Extract the [x, y] coordinate from the center of the cell holding the provided text.  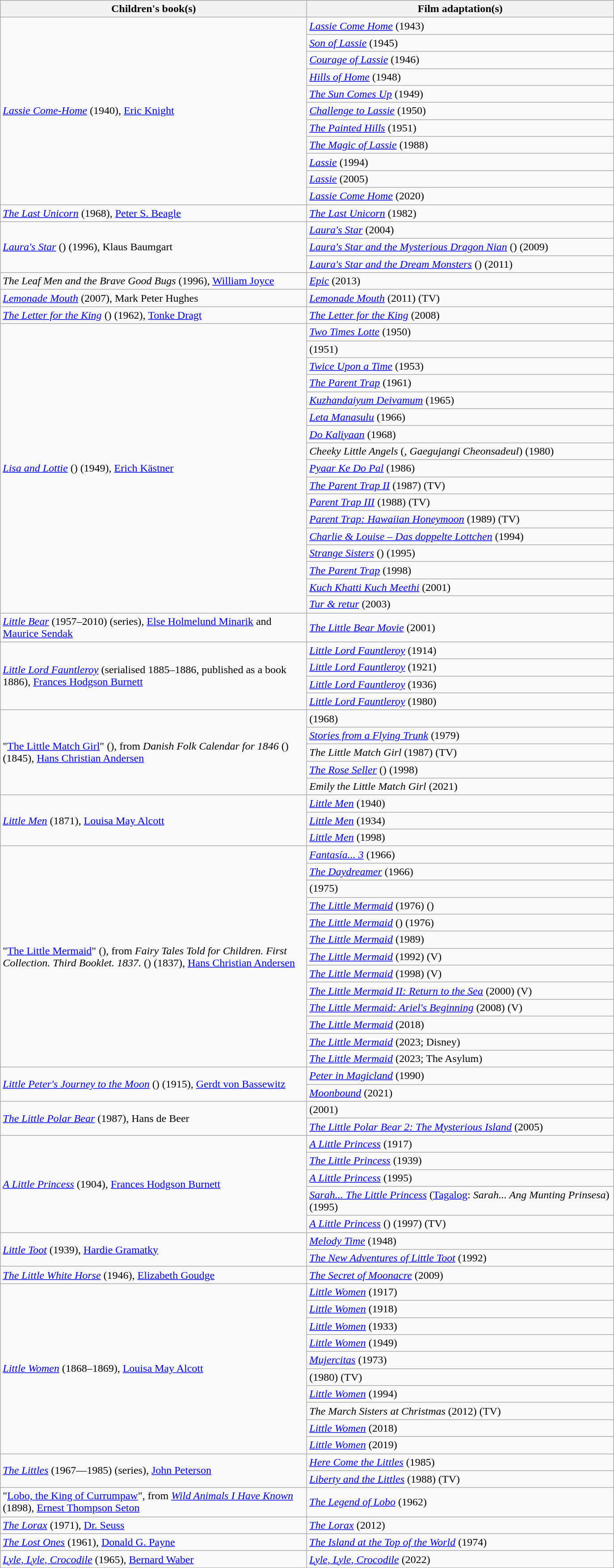
The Little Mermaid: Ariel's Beginning (2008) (V) [460, 1007]
Film adaptation(s) [460, 9]
Fantasía... 3 (1966) [460, 855]
The Little Polar Bear (1987), Hans de Beer [154, 1118]
Little Lord Fauntleroy (1980) [460, 701]
The New Adventures of Little Toot (1992) [460, 1258]
Here Come the Littles (1985) [460, 1462]
A Little Princess (1904), Frances Hodgson Burnett [154, 1184]
Challenge to Lassie (1950) [460, 111]
Little Men (1871), Louisa May Alcott [154, 821]
A Little Princess (1995) [460, 1178]
Leta Manasulu (1966) [460, 417]
The Lost Ones (1961), Donald G. Payne [154, 1542]
A Little Princess () (1997) (TV) [460, 1224]
Hills of Home (1948) [460, 77]
The March Sisters at Christmas (2012) (TV) [460, 1411]
Little Lord Fauntleroy (serialised 1885–1886, published as a book 1886), Frances Hodgson Burnett [154, 676]
The Rose Seller () (1998) [460, 769]
The Little Mermaid (2018) [460, 1024]
Sarah... The Little Princess (Tagalog: Sarah... Ang Munting Prinsesa) (1995) [460, 1201]
The Little Mermaid II: Return to the Sea (2000) (V) [460, 991]
The Legend of Lobo (1962) [460, 1502]
(1975) [460, 889]
The Littles (1967—1985) (series), John Peterson [154, 1471]
Lisa and Lottie () (1949), Erich Kästner [154, 468]
Little Women (2019) [460, 1445]
Strange Sisters () (1995) [460, 553]
Kuzhandaiyum Deivamum (1965) [460, 400]
Moonbound (2021) [460, 1093]
The Last Unicorn (1982) [460, 213]
The Little Mermaid (1998) (V) [460, 974]
Twice Upon a Time (1953) [460, 366]
The Parent Trap (1998) [460, 570]
The Little Princess (1939) [460, 1161]
Tur & retur (2003) [460, 604]
The Letter for the King (2008) [460, 315]
Stories from a Flying Trunk (1979) [460, 735]
Little Toot (1939), Hardie Gramatky [154, 1249]
Son of Lassie (1945) [460, 43]
Lassie (2005) [460, 179]
Little Women (1933) [460, 1326]
Cheeky Little Angels (, Gaegujangi Cheonsadeul) (1980) [460, 451]
The Little Mermaid (2023; The Asylum) [460, 1059]
Liberty and the Littles (1988) (TV) [460, 1479]
The Island at the Top of the World (1974) [460, 1542]
Kuch Khatti Kuch Meethi (2001) [460, 587]
Little Lord Fauntleroy (1936) [460, 684]
The Last Unicorn (1968), Peter S. Beagle [154, 213]
Children's book(s) [154, 9]
"The Little Mermaid" (), from Fairy Tales Told for Children. First Collection. Third Booklet. 1837. () (1837), Hans Christian Andersen [154, 957]
Do Kaliyaan (1968) [460, 434]
The Parent Trap (1961) [460, 383]
Little Women (1917) [460, 1292]
Charlie & Louise – Das doppelte Lottchen (1994) [460, 536]
Lassie Come Home (2020) [460, 196]
Laura's Star and the Mysterious Dragon Nian () (2009) [460, 247]
The Little Mermaid () (1976) [460, 923]
The Secret of Moonacre (2009) [460, 1275]
Little Men (1934) [460, 821]
The Daydreamer (1966) [460, 872]
The Little Mermaid (1989) [460, 940]
A Little Princess (1917) [460, 1144]
(1951) [460, 349]
Little Women (1994) [460, 1394]
Two Times Lotte (1950) [460, 332]
The Little Mermaid (2023; Disney) [460, 1042]
The Sun Comes Up (1949) [460, 94]
Little Bear (1957–2010) (series), Else Holmelund Minarik and Maurice Sendak [154, 628]
Mujercitas (1973) [460, 1360]
Peter in Magicland (1990) [460, 1076]
Lassie Come-Home (1940), Eric Knight [154, 111]
The Little Match Girl (1987) (TV) [460, 752]
Little Women (1918) [460, 1309]
Pyaar Ke Do Pal (1986) [460, 468]
Laura's Star () (1996), Klaus Baumgart [154, 247]
Little Men (1940) [460, 804]
Lassie (1994) [460, 162]
The Leaf Men and the Brave Good Bugs (1996), William Joyce [154, 281]
The Little Polar Bear 2: The Mysterious Island (2005) [460, 1127]
Little Men (1998) [460, 838]
Laura's Star (2004) [460, 230]
(2001) [460, 1110]
Little Women (2018) [460, 1428]
Parent Trap: Hawaiian Honeymoon (1989) (TV) [460, 519]
Lemonade Mouth (2007), Mark Peter Hughes [154, 298]
Lyle, Lyle, Crocodile (2022) [460, 1559]
Lassie Come Home (1943) [460, 26]
"Lobo, the King of Currumpaw", from Wild Animals I Have Known (1898), Ernest Thompson Seton [154, 1502]
Lemonade Mouth (2011) (TV) [460, 298]
The Letter for the King () (1962), Tonke Dragt [154, 315]
Little Lord Fauntleroy (1921) [460, 667]
Lyle, Lyle, Crocodile (1965), Bernard Waber [154, 1559]
Laura's Star and the Dream Monsters () (2011) [460, 264]
Emily the Little Match Girl (2021) [460, 787]
(1968) [460, 718]
The Little Bear Movie (2001) [460, 628]
Parent Trap III (1988) (TV) [460, 502]
"The Little Match Girl" (), from Danish Folk Calendar for 1846 () (1845), Hans Christian Andersen [154, 752]
Little Women (1868–1869), Louisa May Alcott [154, 1369]
Little Women (1949) [460, 1343]
The Little White Horse (1946), Elizabeth Goudge [154, 1275]
(1980) (TV) [460, 1377]
The Painted Hills (1951) [460, 128]
The Lorax (2012) [460, 1525]
Little Lord Fauntleroy (1914) [460, 650]
The Little Mermaid (1976) () [460, 906]
Epic (2013) [460, 281]
Courage of Lassie (1946) [460, 60]
Little Peter's Journey to the Moon () (1915), Gerdt von Bassewitz [154, 1084]
Melody Time (1948) [460, 1241]
The Little Mermaid (1992) (V) [460, 957]
The Lorax (1971), Dr. Seuss [154, 1525]
The Parent Trap II (1987) (TV) [460, 485]
The Magic of Lassie (1988) [460, 145]
